Capture the cell that displays the provided text and extract its [x, y] central coordinate. 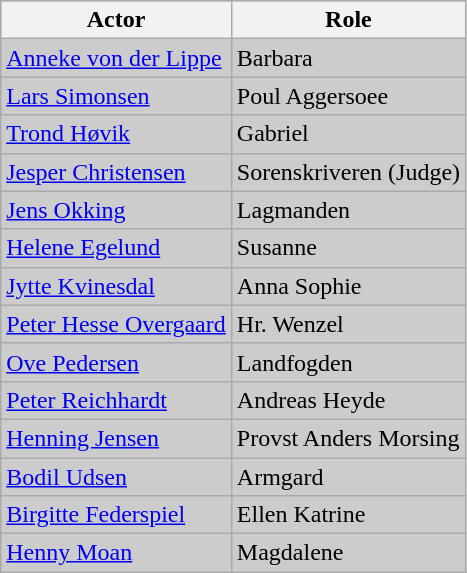
Trond Høvik [116, 134]
Jens Okking [116, 210]
Magdalene [348, 553]
Henny Moan [116, 553]
Peter Reichhardt [116, 400]
Henning Jensen [116, 438]
Barbara [348, 58]
Andreas Heyde [348, 400]
Jesper Christensen [116, 172]
Poul Aggersoee [348, 96]
Landfogden [348, 362]
Hr. Wenzel [348, 324]
Provst Anders Morsing [348, 438]
Actor [116, 20]
Bodil Udsen [116, 477]
Sorenskriveren (Judge) [348, 172]
Birgitte Federspiel [116, 515]
Peter Hesse Overgaard [116, 324]
Ove Pedersen [116, 362]
Gabriel [348, 134]
Jytte Kvinesdal [116, 286]
Anneke von der Lippe [116, 58]
Role [348, 20]
Lagmanden [348, 210]
Armgard [348, 477]
Susanne [348, 248]
Helene Egelund [116, 248]
Lars Simonsen [116, 96]
Anna Sophie [348, 286]
Ellen Katrine [348, 515]
